Search for the cell housing the specified text and yield its [x, y] center coordinate. 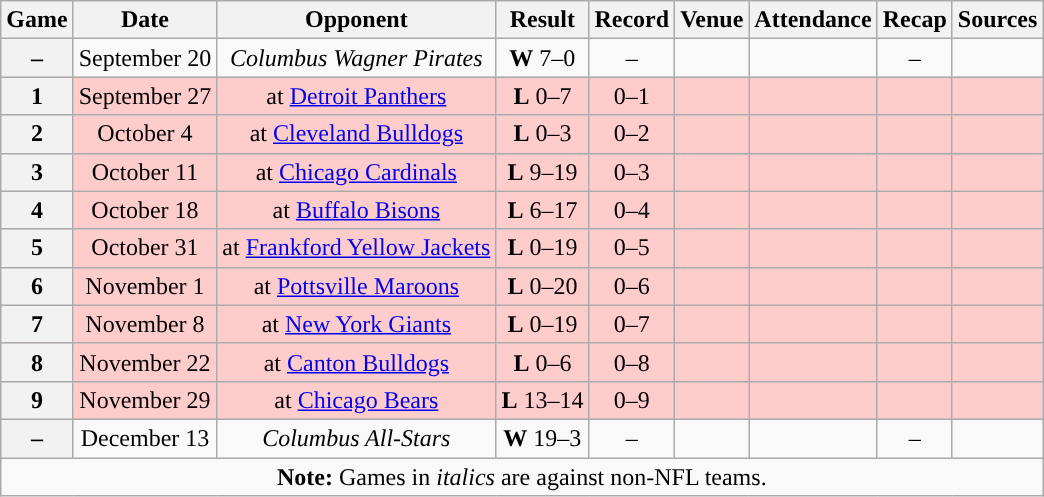
4 [37, 210]
at Detroit Panthers [356, 96]
October 31 [145, 248]
0–5 [632, 248]
W 19–3 [542, 438]
at Canton Bulldogs [356, 362]
Record [632, 20]
8 [37, 362]
December 13 [145, 438]
2 [37, 134]
Columbus Wagner Pirates [356, 58]
0–4 [632, 210]
at Chicago Cardinals [356, 172]
1 [37, 96]
at Buffalo Bisons [356, 210]
0–2 [632, 134]
at Frankford Yellow Jackets [356, 248]
0–3 [632, 172]
Game [37, 20]
0–8 [632, 362]
at Pottsville Maroons [356, 286]
7 [37, 324]
9 [37, 400]
November 1 [145, 286]
September 20 [145, 58]
Result [542, 20]
0–1 [632, 96]
November 22 [145, 362]
November 8 [145, 324]
W 7–0 [542, 58]
0–7 [632, 324]
September 27 [145, 96]
Venue [712, 20]
Opponent [356, 20]
Recap [914, 20]
L 6–17 [542, 210]
October 11 [145, 172]
Attendance [813, 20]
L 0–6 [542, 362]
at Chicago Bears [356, 400]
6 [37, 286]
Columbus All-Stars [356, 438]
Note: Games in italics are against non-NFL teams. [522, 477]
5 [37, 248]
L 13–14 [542, 400]
October 4 [145, 134]
at Cleveland Bulldogs [356, 134]
0–9 [632, 400]
October 18 [145, 210]
Date [145, 20]
November 29 [145, 400]
L 0–20 [542, 286]
0–6 [632, 286]
at New York Giants [356, 324]
L 0–3 [542, 134]
Sources [998, 20]
L 0–7 [542, 96]
L 9–19 [542, 172]
3 [37, 172]
